Return [X, Y] of the center of cell containing provided text 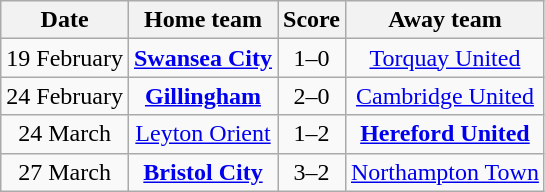
Torquay United [444, 58]
Score [312, 20]
Leyton Orient [202, 134]
Gillingham [202, 96]
Date [65, 20]
Bristol City [202, 172]
24 March [65, 134]
Home team [202, 20]
Swansea City [202, 58]
24 February [65, 96]
Cambridge United [444, 96]
Hereford United [444, 134]
Away team [444, 20]
Northampton Town [444, 172]
1–0 [312, 58]
27 March [65, 172]
19 February [65, 58]
1–2 [312, 134]
3–2 [312, 172]
2–0 [312, 96]
